Return the (X, Y) coordinate for the center point of the cell that contains the specified text.  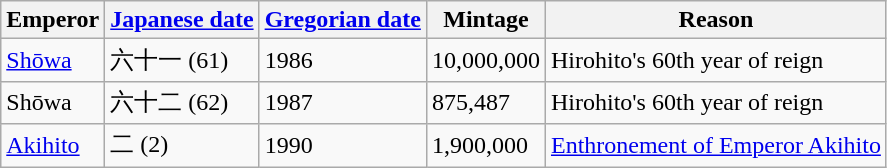
875,487 (486, 102)
1,900,000 (486, 146)
Reason (716, 20)
1987 (342, 102)
二 (2) (182, 146)
1986 (342, 60)
Emperor (53, 20)
1990 (342, 146)
六十一 (61) (182, 60)
Enthronement of Emperor Akihito (716, 146)
10,000,000 (486, 60)
Gregorian date (342, 20)
Akihito (53, 146)
Mintage (486, 20)
Japanese date (182, 20)
六十二 (62) (182, 102)
